Determine the [X, Y] coordinate at the center of the cell enclosing the given text.  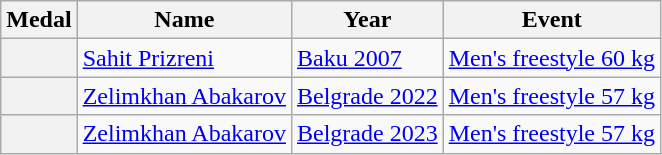
Sahit Prizreni [184, 58]
Event [552, 20]
Belgrade 2023 [367, 134]
Belgrade 2022 [367, 96]
Baku 2007 [367, 58]
Men's freestyle 60 kg [552, 58]
Name [184, 20]
Year [367, 20]
Medal [39, 20]
